Provide the [x, y] coordinate of the cell's center where the given text is located.  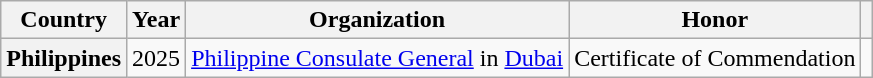
Country [64, 20]
2025 [156, 58]
Honor [715, 20]
Certificate of Commendation [715, 58]
Philippines [64, 58]
Philippine Consulate General in Dubai [378, 58]
Organization [378, 20]
Year [156, 20]
